Find where the given text appears and provide that cell's center as (x, y) coordinate. 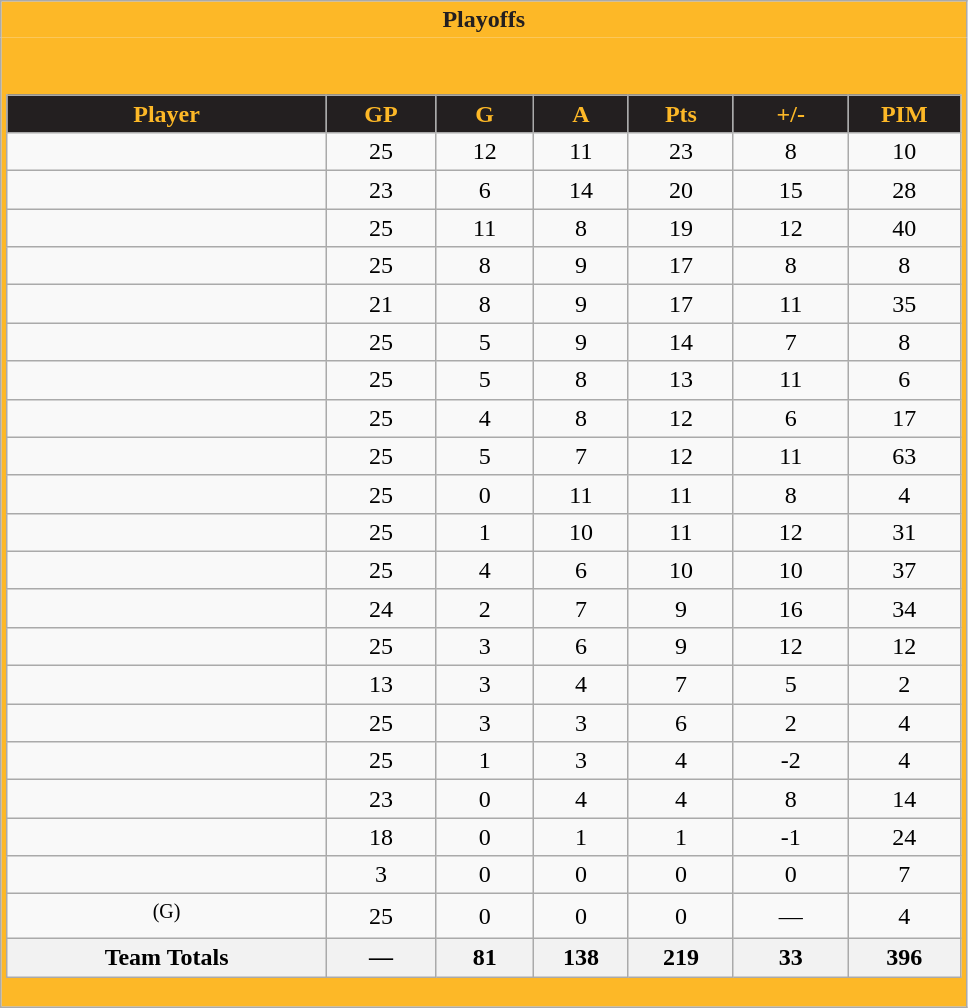
63 (904, 456)
19 (680, 228)
16 (790, 608)
31 (904, 532)
138 (580, 957)
34 (904, 608)
A (580, 114)
35 (904, 304)
81 (485, 957)
Team Totals (166, 957)
37 (904, 570)
28 (904, 190)
Playoffs (484, 20)
396 (904, 957)
PIM (904, 114)
Player (166, 114)
219 (680, 957)
-2 (790, 761)
33 (790, 957)
40 (904, 228)
20 (680, 190)
G (485, 114)
+/- (790, 114)
15 (790, 190)
21 (381, 304)
18 (381, 837)
GP (381, 114)
Pts (680, 114)
-1 (790, 837)
(G) (166, 916)
